Return (x, y) of the center of cell containing provided text 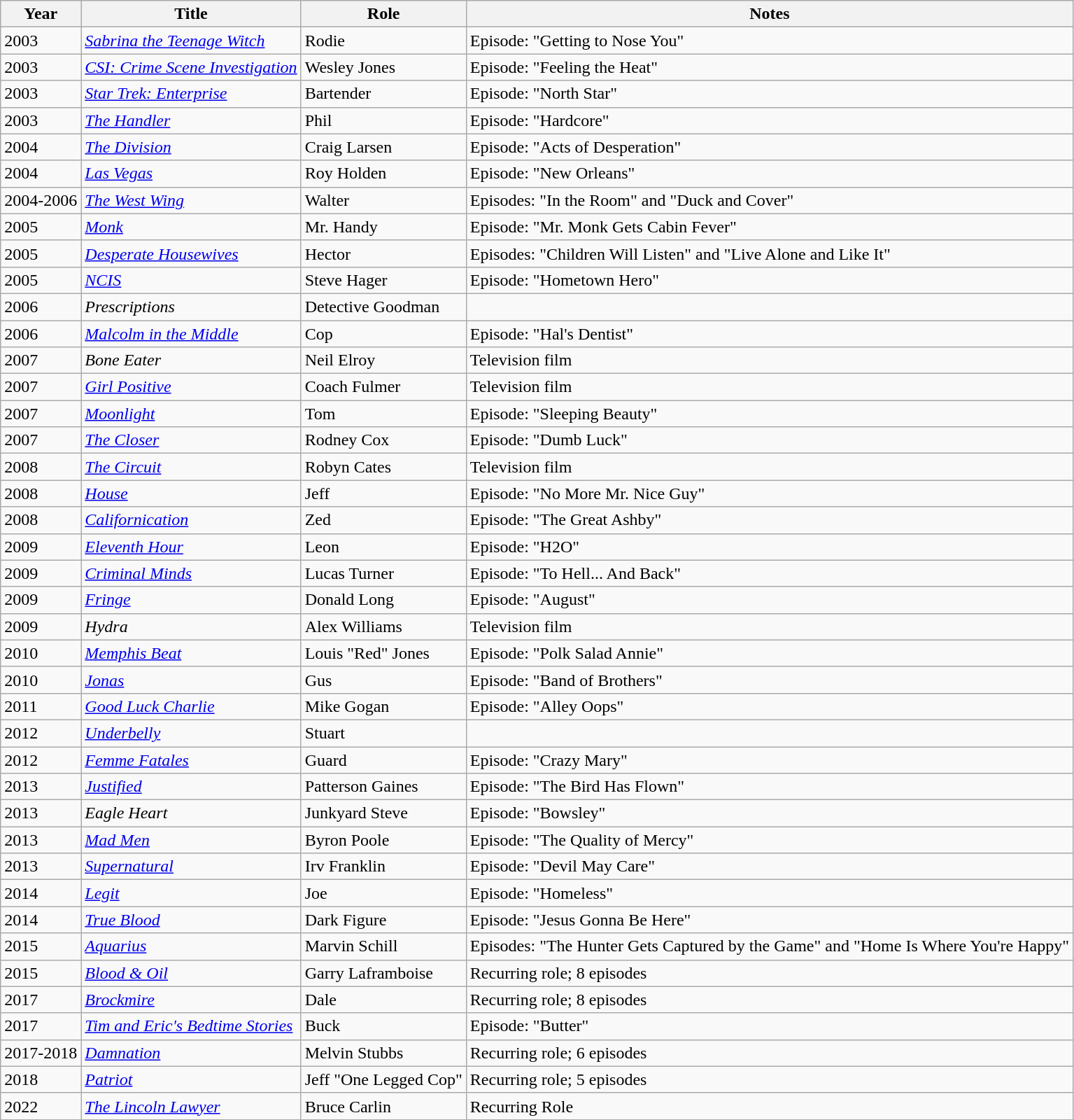
Mike Gogan (383, 706)
Roy Holden (383, 174)
Robyn Cates (383, 467)
Episodes: "In the Room" and "Duck and Cover" (770, 200)
Garry Laframboise (383, 973)
Blood & Oil (191, 973)
Patriot (191, 1079)
Byron Poole (383, 840)
Jeff (383, 493)
Episode: "The Bird Has Flown" (770, 787)
2011 (41, 706)
Underbelly (191, 733)
Memphis Beat (191, 653)
Monk (191, 227)
The Handler (191, 120)
Year (41, 14)
The Division (191, 147)
Damnation (191, 1053)
Girl Positive (191, 387)
Episode: "No More Mr. Nice Guy" (770, 493)
Episode: "To Hell... And Back" (770, 573)
Femme Fatales (191, 759)
Bone Eater (191, 360)
Phil (383, 120)
Justified (191, 787)
Good Luck Charlie (191, 706)
Las Vegas (191, 174)
Notes (770, 14)
Episode: "Sleeping Beauty" (770, 414)
Lucas Turner (383, 573)
Steve Hager (383, 280)
Episode: "Crazy Mary" (770, 759)
Moonlight (191, 414)
Buck (383, 1026)
Joe (383, 893)
Stuart (383, 733)
CSI: Crime Scene Investigation (191, 67)
2004-2006 (41, 200)
Episodes: "The Hunter Gets Captured by the Game" and "Home Is Where You're Happy" (770, 946)
Neil Elroy (383, 360)
Episode: "Bowsley" (770, 813)
Tom (383, 414)
Episode: "Polk Salad Annie" (770, 653)
NCIS (191, 280)
Prescriptions (191, 307)
Craig Larsen (383, 147)
Recurring role; 5 episodes (770, 1079)
Episode: "Acts of Desperation" (770, 147)
Patterson Gaines (383, 787)
Wesley Jones (383, 67)
Episode: "Devil May Care" (770, 867)
Dark Figure (383, 920)
Episode: "Homeless" (770, 893)
Episode: "Getting to Nose You" (770, 41)
Legit (191, 893)
Guard (383, 759)
Brockmire (191, 1000)
Episode: "H2O" (770, 547)
Role (383, 14)
Episode: "August" (770, 600)
The Closer (191, 440)
Detective Goodman (383, 307)
Hydra (191, 626)
Junkyard Steve (383, 813)
Recurring Role (770, 1106)
Episode: "Jesus Gonna Be Here" (770, 920)
Episode: "Feeling the Heat" (770, 67)
Louis "Red" Jones (383, 653)
Episode: "North Star" (770, 94)
The Circuit (191, 467)
True Blood (191, 920)
Episode: "Butter" (770, 1026)
Desperate Housewives (191, 253)
2022 (41, 1106)
Rodie (383, 41)
Criminal Minds (191, 573)
Mad Men (191, 840)
Episode: "Mr. Monk Gets Cabin Fever" (770, 227)
Hector (383, 253)
Malcolm in the Middle (191, 334)
The Lincoln Lawyer (191, 1106)
Californication (191, 520)
Coach Fulmer (383, 387)
Donald Long (383, 600)
Rodney Cox (383, 440)
2017-2018 (41, 1053)
Star Trek: Enterprise (191, 94)
Tim and Eric's Bedtime Stories (191, 1026)
2018 (41, 1079)
Walter (383, 200)
Episode: "Hal's Dentist" (770, 334)
Episode: "Alley Oops" (770, 706)
Episode: "Band of Brothers" (770, 680)
Recurring role; 6 episodes (770, 1053)
Episode: "Dumb Luck" (770, 440)
Supernatural (191, 867)
Bruce Carlin (383, 1106)
Alex Williams (383, 626)
Episode: "Hometown Hero" (770, 280)
Fringe (191, 600)
Irv Franklin (383, 867)
Title (191, 14)
Eleventh Hour (191, 547)
Sabrina the Teenage Witch (191, 41)
Jonas (191, 680)
Episode: "The Great Ashby" (770, 520)
Melvin Stubbs (383, 1053)
The West Wing (191, 200)
Zed (383, 520)
Marvin Schill (383, 946)
Episode: "New Orleans" (770, 174)
Jeff "One Legged Cop" (383, 1079)
House (191, 493)
Episodes: "Children Will Listen" and "Live Alone and Like It" (770, 253)
Cop (383, 334)
Aquarius (191, 946)
Dale (383, 1000)
Leon (383, 547)
Bartender (383, 94)
Mr. Handy (383, 227)
Episode: "Hardcore" (770, 120)
Eagle Heart (191, 813)
Gus (383, 680)
Episode: "The Quality of Mercy" (770, 840)
